Capture the cell that displays the provided text and extract its [x, y] central coordinate. 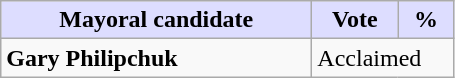
Vote [355, 20]
Gary Philipchuk [156, 58]
Acclaimed [383, 58]
Mayoral candidate [156, 20]
% [426, 20]
